Output the (x, y) coordinate of the center of the cell containing the given text.  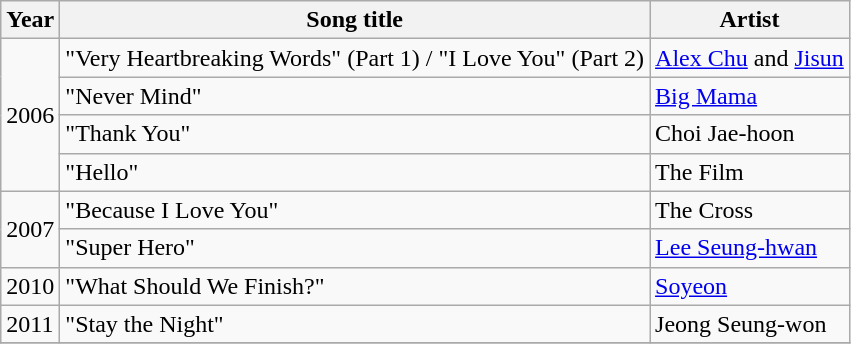
Soyeon (750, 286)
Song title (355, 20)
The Cross (750, 210)
"Hello" (355, 172)
The Film (750, 172)
"Because I Love You" (355, 210)
"Thank You" (355, 134)
Choi Jae-hoon (750, 134)
Jeong Seung-won (750, 324)
2010 (30, 286)
"Very Heartbreaking Words" (Part 1) / "I Love You" (Part 2) (355, 58)
"Never Mind" (355, 96)
2006 (30, 115)
Lee Seung-hwan (750, 248)
Alex Chu and Jisun (750, 58)
Artist (750, 20)
Year (30, 20)
Big Mama (750, 96)
2011 (30, 324)
2007 (30, 229)
"Super Hero" (355, 248)
"What Should We Finish?" (355, 286)
"Stay the Night" (355, 324)
